Identify which cell holds the provided text, then report its [x, y] central coordinate. 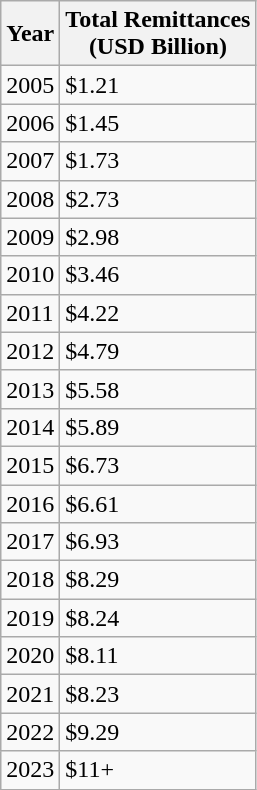
$6.61 [158, 503]
Total Remittances(USD Billion) [158, 34]
$11+ [158, 770]
$1.45 [158, 123]
2019 [30, 618]
2022 [30, 732]
$8.23 [158, 694]
2009 [30, 237]
$8.24 [158, 618]
$6.93 [158, 542]
$1.73 [158, 161]
$2.73 [158, 199]
2011 [30, 313]
2020 [30, 656]
$9.29 [158, 732]
$8.11 [158, 656]
$4.22 [158, 313]
2013 [30, 389]
$1.21 [158, 85]
2005 [30, 85]
$6.73 [158, 465]
$3.46 [158, 275]
$2.98 [158, 237]
2018 [30, 580]
$4.79 [158, 351]
$8.29 [158, 580]
2023 [30, 770]
$5.58 [158, 389]
2015 [30, 465]
2010 [30, 275]
2017 [30, 542]
$5.89 [158, 427]
Year [30, 34]
2012 [30, 351]
2008 [30, 199]
2007 [30, 161]
2014 [30, 427]
2006 [30, 123]
2021 [30, 694]
2016 [30, 503]
